Capture the cell that displays the provided text and extract its [X, Y] central coordinate. 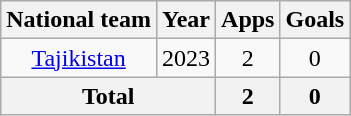
Total [108, 96]
Tajikistan [79, 58]
2023 [186, 58]
Apps [248, 20]
Goals [315, 20]
National team [79, 20]
Year [186, 20]
